Locate the cell with the specified text and output its (x, y) center coordinate. 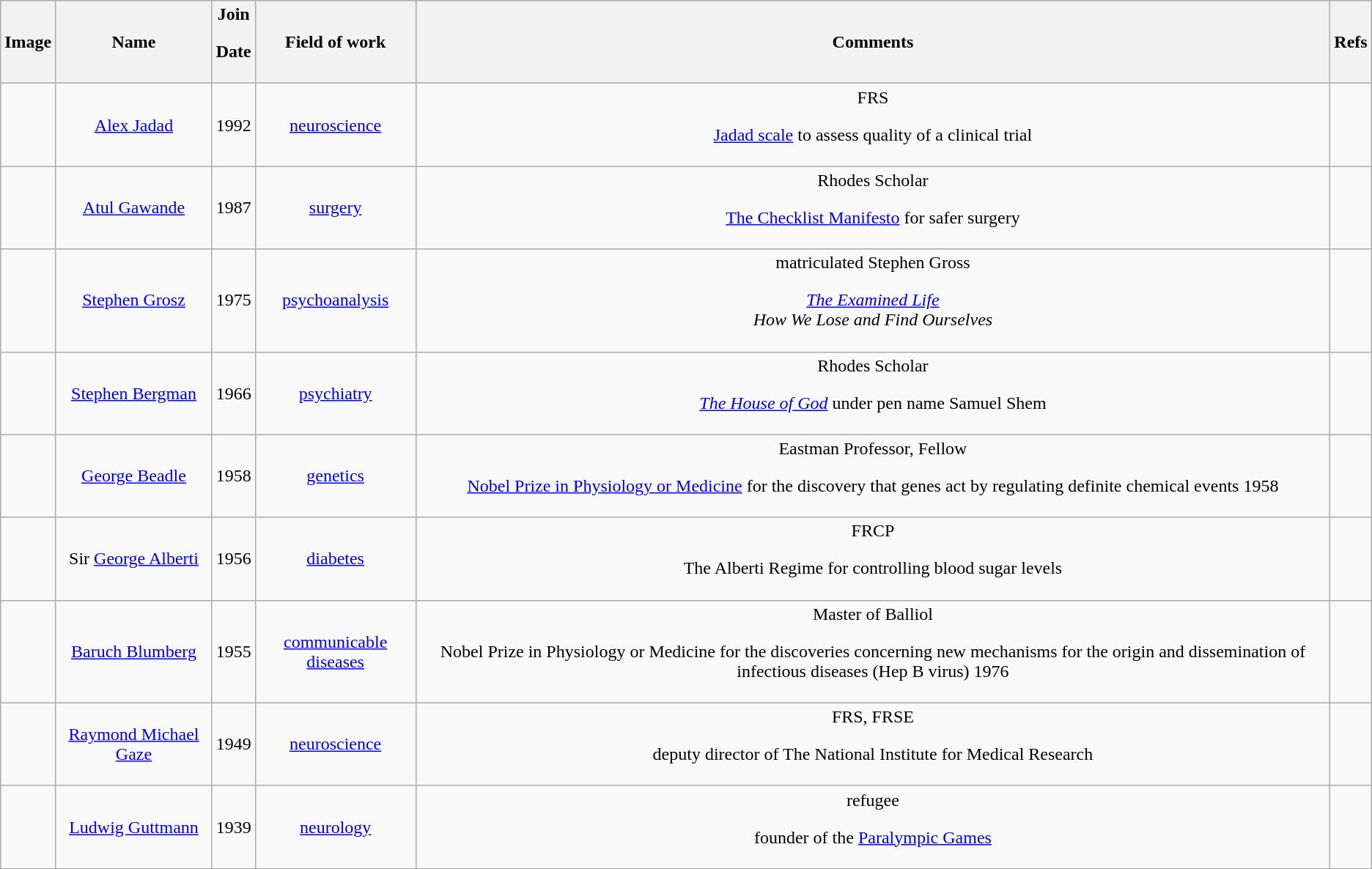
JoinDate (233, 42)
Rhodes Scholar The House of God under pen name Samuel Shem (873, 393)
Stephen Grosz (133, 300)
FRCPThe Alberti Regime for controlling blood sugar levels (873, 558)
FRS, FRSEdeputy director of The National Institute for Medical Research (873, 744)
diabetes (336, 558)
Refs (1351, 42)
Comments (873, 42)
1939 (233, 827)
1987 (233, 208)
matriculated Stephen GrossThe Examined LifeHow We Lose and Find Ourselves (873, 300)
1975 (233, 300)
Ludwig Guttmann (133, 827)
Atul Gawande (133, 208)
communicable diseases (336, 651)
Field of work (336, 42)
Stephen Bergman (133, 393)
refugee founder of the Paralympic Games (873, 827)
surgery (336, 208)
1992 (233, 125)
Image (28, 42)
Raymond Michael Gaze (133, 744)
Alex Jadad (133, 125)
1955 (233, 651)
FRS Jadad scale to assess quality of a clinical trial (873, 125)
psychiatry (336, 393)
genetics (336, 476)
neurology (336, 827)
Name (133, 42)
psychoanalysis (336, 300)
George Beadle (133, 476)
Baruch Blumberg (133, 651)
1966 (233, 393)
Rhodes Scholar The Checklist Manifesto for safer surgery (873, 208)
Eastman Professor, Fellow Nobel Prize in Physiology or Medicine for the discovery that genes act by regulating definite chemical events 1958 (873, 476)
1956 (233, 558)
1958 (233, 476)
Sir George Alberti (133, 558)
1949 (233, 744)
